Locate the cell with the specified text and output its [X, Y] center coordinate. 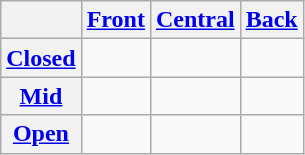
Front [116, 20]
Open [41, 134]
Closed [41, 58]
Mid [41, 96]
Back [272, 20]
Central [195, 20]
